Extract the [x, y] coordinate from the center of the cell holding the provided text.  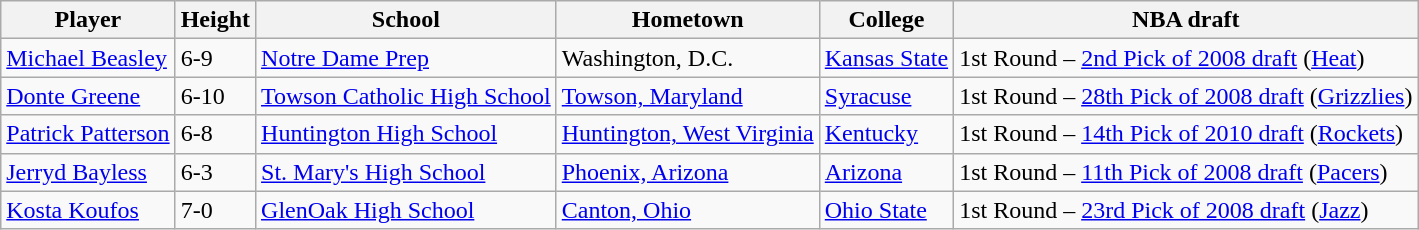
College [886, 20]
Kansas State [886, 58]
St. Mary's High School [406, 172]
Kosta Koufos [88, 210]
Phoenix, Arizona [688, 172]
6-10 [215, 96]
Michael Beasley [88, 58]
Towson, Maryland [688, 96]
Notre Dame Prep [406, 58]
Huntington High School [406, 134]
Kentucky [886, 134]
Towson Catholic High School [406, 96]
Huntington, West Virginia [688, 134]
Canton, Ohio [688, 210]
1st Round – 23rd Pick of 2008 draft (Jazz) [1186, 210]
Washington, D.C. [688, 58]
Syracuse [886, 96]
Height [215, 20]
6-3 [215, 172]
1st Round – 11th Pick of 2008 draft (Pacers) [1186, 172]
1st Round – 14th Pick of 2010 draft (Rockets) [1186, 134]
NBA draft [1186, 20]
Hometown [688, 20]
Donte Greene [88, 96]
Arizona [886, 172]
Patrick Patterson [88, 134]
1st Round – 2nd Pick of 2008 draft (Heat) [1186, 58]
7-0 [215, 210]
1st Round – 28th Pick of 2008 draft (Grizzlies) [1186, 96]
Jerryd Bayless [88, 172]
GlenOak High School [406, 210]
6-8 [215, 134]
School [406, 20]
Player [88, 20]
6-9 [215, 58]
Ohio State [886, 210]
